Scan for the cell matching the given text and deliver its [X, Y] coordinate at center. 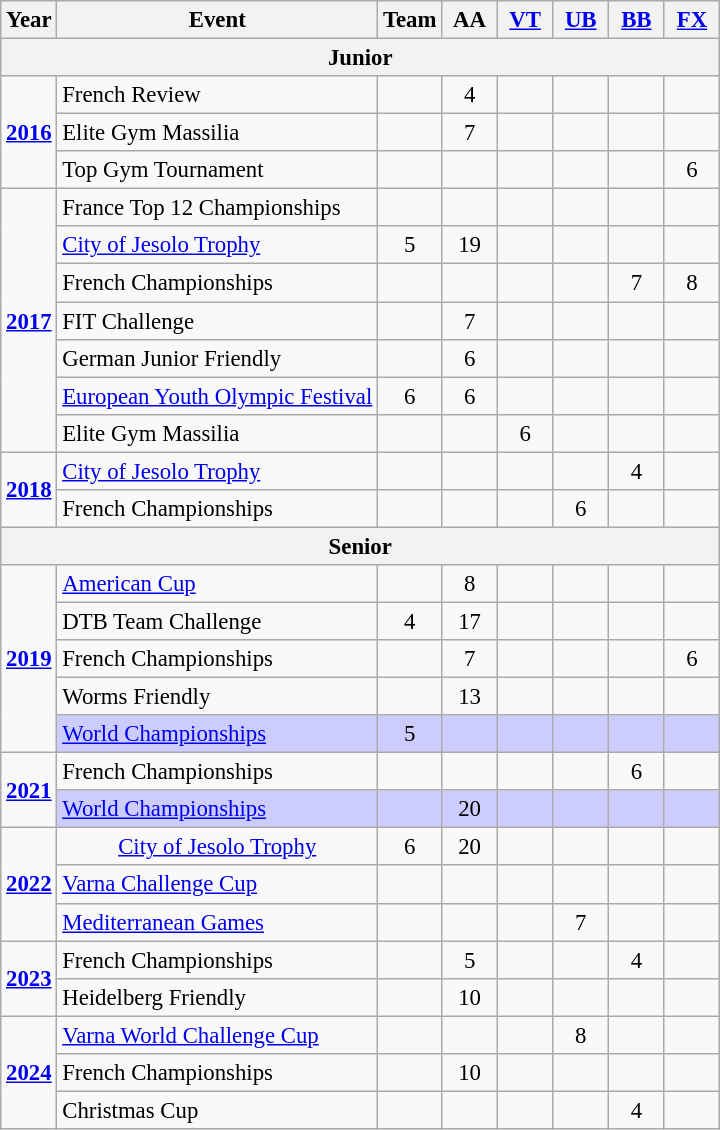
19 [470, 245]
French Review [218, 95]
Event [218, 20]
2019 [29, 659]
2023 [29, 978]
Junior [360, 58]
Top Gym Tournament [218, 170]
German Junior Friendly [218, 358]
Year [29, 20]
2016 [29, 132]
2021 [29, 790]
2018 [29, 490]
American Cup [218, 584]
2024 [29, 1072]
2017 [29, 320]
13 [470, 697]
2022 [29, 884]
VT [525, 20]
European Youth Olympic Festival [218, 396]
Senior [360, 546]
Varna World Challenge Cup [218, 1035]
Christmas Cup [218, 1110]
AA [470, 20]
Team [410, 20]
France Top 12 Championships [218, 208]
Mediterranean Games [218, 922]
UB [581, 20]
FX [692, 20]
Heidelberg Friendly [218, 997]
BB [637, 20]
FIT Challenge [218, 321]
DTB Team Challenge [218, 621]
Worms Friendly [218, 697]
Varna Challenge Cup [218, 885]
17 [470, 621]
